Capture the cell that displays the provided text and extract its [X, Y] central coordinate. 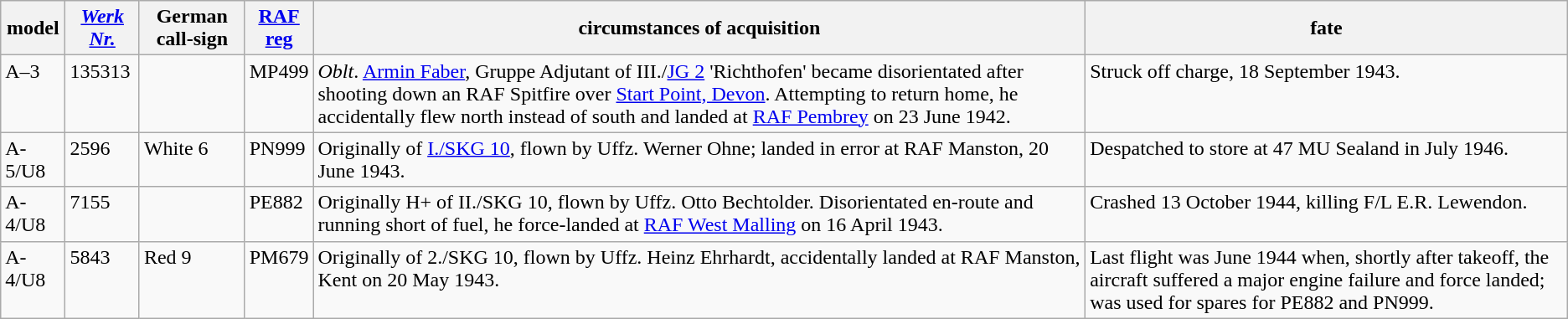
model [34, 28]
Werk Nr. [102, 28]
Crashed 13 October 1944, killing F/L E.R. Lewendon. [1327, 214]
A–3 [34, 94]
Red 9 [192, 280]
2596 [102, 159]
Originally of I./SKG 10, flown by Uffz. Werner Ohne; landed in error at RAF Manston, 20 June 1943. [699, 159]
White 6 [192, 159]
135313 [102, 94]
German call-sign [192, 28]
PN999 [279, 159]
7155 [102, 214]
PE882 [279, 214]
Originally of 2./SKG 10, flown by Uffz. Heinz Ehrhardt, accidentally landed at RAF Manston, Kent on 20 May 1943. [699, 280]
fate [1327, 28]
5843 [102, 280]
circumstances of acquisition [699, 28]
A-5/U8 [34, 159]
PM679 [279, 280]
MP499 [279, 94]
Struck off charge, 18 September 1943. [1327, 94]
Despatched to store at 47 MU Sealand in July 1946. [1327, 159]
RAFreg [279, 28]
